Identify which cell holds the provided text, then report its [X, Y] central coordinate. 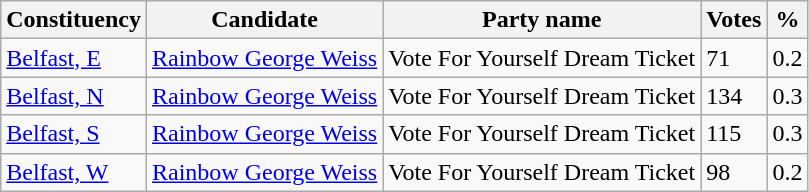
Belfast, E [74, 58]
% [788, 20]
115 [734, 134]
Belfast, N [74, 96]
134 [734, 96]
98 [734, 172]
Candidate [264, 20]
Party name [542, 20]
Votes [734, 20]
Constituency [74, 20]
Belfast, W [74, 172]
Belfast, S [74, 134]
71 [734, 58]
